Detect which cell encompasses the target text, then output its [X, Y] center coordinate. 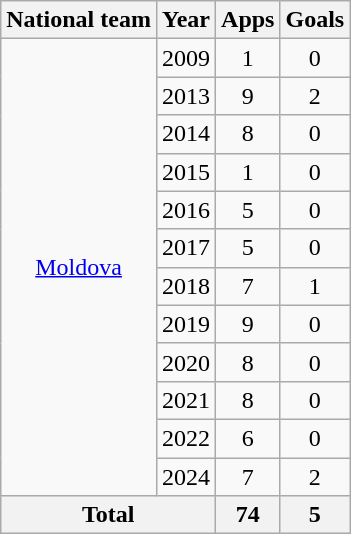
2019 [186, 324]
Year [186, 20]
2020 [186, 362]
2021 [186, 400]
Total [108, 515]
2022 [186, 438]
2014 [186, 134]
2013 [186, 96]
Goals [315, 20]
2017 [186, 248]
2018 [186, 286]
74 [248, 515]
National team [79, 20]
6 [248, 438]
Apps [248, 20]
2015 [186, 172]
2016 [186, 210]
Moldova [79, 268]
2024 [186, 477]
2009 [186, 58]
